Find where the given text appears and provide that cell's center as [x, y] coordinate. 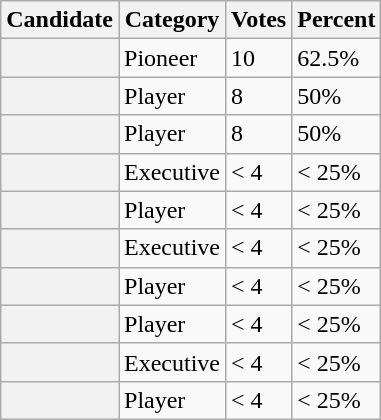
Candidate [60, 20]
Pioneer [172, 58]
10 [259, 58]
Category [172, 20]
Percent [336, 20]
62.5% [336, 58]
Votes [259, 20]
